Pinpoint the cell where the given text exists, returning its (x, y) midpoint coordinate. 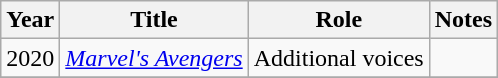
Role (338, 20)
Additional voices (338, 58)
Year (30, 20)
Marvel's Avengers (154, 58)
Title (154, 20)
Notes (463, 20)
2020 (30, 58)
